Pinpoint the cell where the given text exists, returning its [x, y] midpoint coordinate. 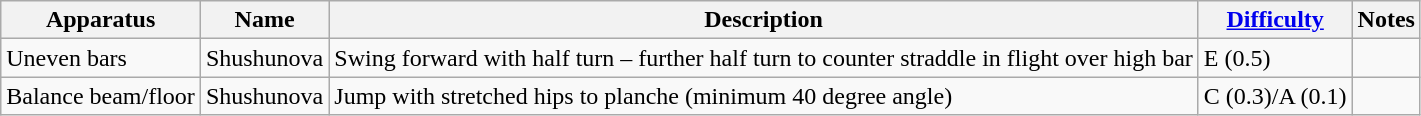
Notes [1386, 20]
Balance beam/floor [101, 96]
E (0.5) [1275, 58]
Apparatus [101, 20]
Uneven bars [101, 58]
Name [264, 20]
C (0.3)/A (0.1) [1275, 96]
Difficulty [1275, 20]
Description [764, 20]
Jump with stretched hips to planche (minimum 40 degree angle) [764, 96]
Swing forward with half turn – further half turn to counter straddle in flight over high bar [764, 58]
